Locate the cell with the specified text and output its (x, y) center coordinate. 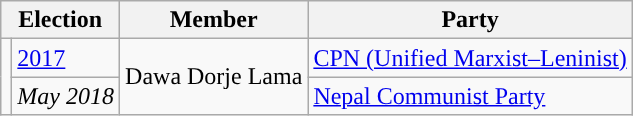
Party (470, 20)
May 2018 (66, 96)
CPN (Unified Marxist–Leninist) (470, 58)
Dawa Dorje Lama (214, 77)
2017 (66, 58)
Member (214, 20)
Election (60, 20)
Nepal Communist Party (470, 96)
